Scan for the cell matching the given text and deliver its (x, y) coordinate at center. 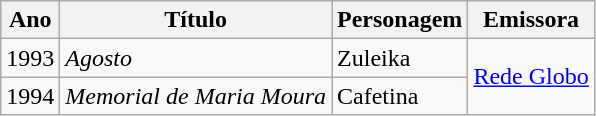
Rede Globo (531, 77)
Personagem (400, 20)
Título (196, 20)
Zuleika (400, 58)
1994 (30, 96)
1993 (30, 58)
Ano (30, 20)
Emissora (531, 20)
Memorial de Maria Moura (196, 96)
Cafetina (400, 96)
Agosto (196, 58)
